Return the (x, y) coordinate for the center point of the cell that contains the specified text.  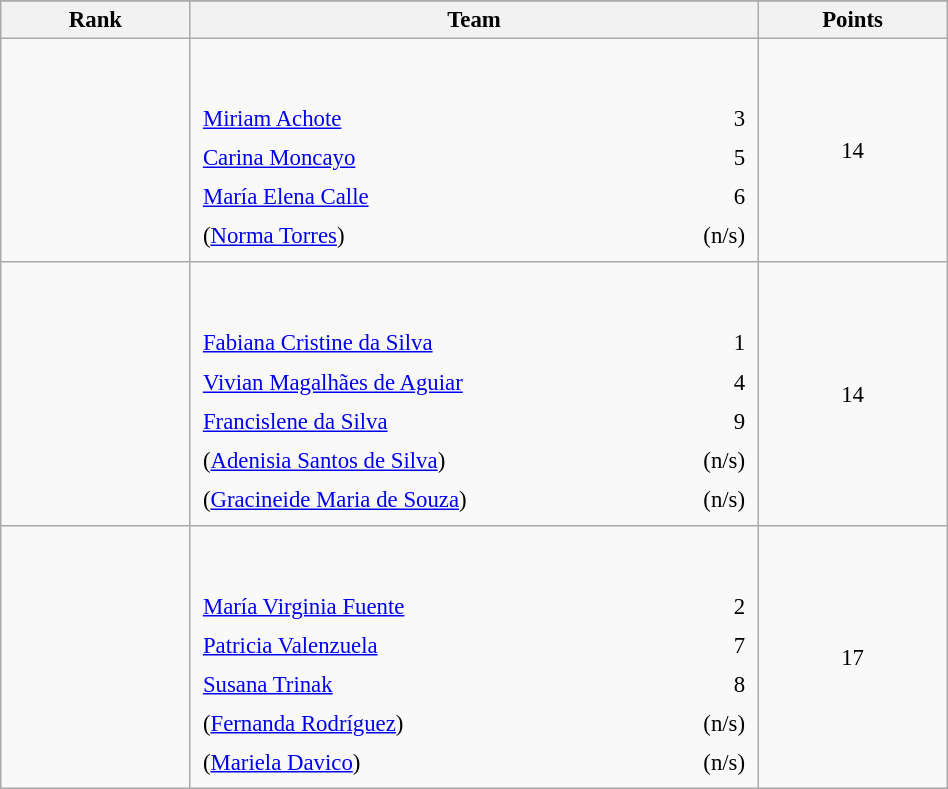
7 (696, 645)
Susana Trinak (419, 684)
17 (852, 658)
5 (688, 158)
8 (696, 684)
(Norma Torres) (410, 236)
Fabiana Cristine da Silva 1 Vivian Magalhães de Aguiar 4 Francislene da Silva 9 (Adenisia Santos de Silva) (n/s) (Gracineide Maria de Souza) (n/s) (474, 394)
Team (474, 20)
9 (706, 421)
Points (852, 20)
4 (706, 382)
Patricia Valenzuela (419, 645)
Miriam Achote 3 Carina Moncayo 5 María Elena Calle 6 (Norma Torres) (n/s) (474, 151)
(Gracineide Maria de Souza) (429, 499)
María Virginia Fuente (419, 606)
(Fernanda Rodríguez) (419, 723)
Francislene da Silva (429, 421)
Carina Moncayo (410, 158)
Vivian Magalhães de Aguiar (429, 382)
3 (688, 119)
María Virginia Fuente 2 Patricia Valenzuela 7 Susana Trinak 8 (Fernanda Rodríguez) (n/s) (Mariela Davico) (n/s) (474, 658)
Rank (96, 20)
6 (688, 197)
(Adenisia Santos de Silva) (429, 460)
1 (706, 343)
María Elena Calle (410, 197)
(Mariela Davico) (419, 762)
2 (696, 606)
Fabiana Cristine da Silva (429, 343)
Miriam Achote (410, 119)
